Search for the cell housing the specified text and yield its (x, y) center coordinate. 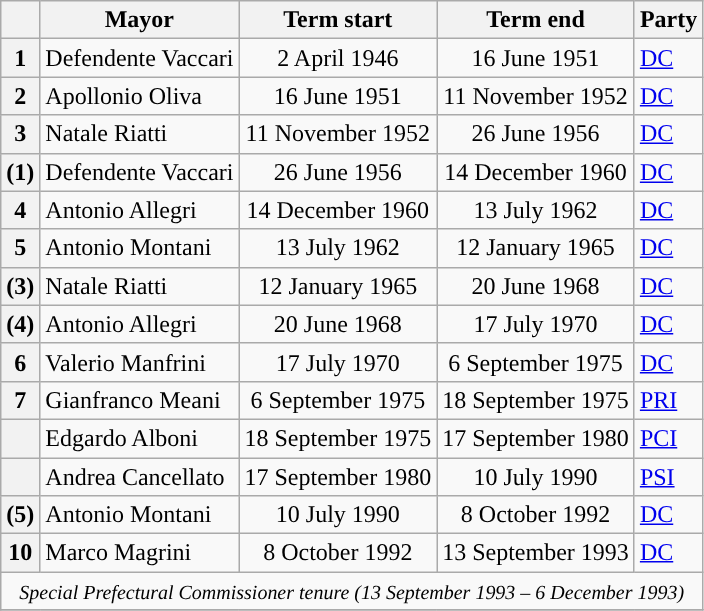
3 (20, 134)
PSI (668, 477)
10 (20, 553)
13 September 1993 (536, 553)
Party (668, 20)
(4) (20, 324)
(3) (20, 286)
Term end (536, 20)
1 (20, 58)
(5) (20, 515)
2 April 1946 (338, 58)
Special Prefectural Commissioner tenure (13 September 1993 – 6 December 1993) (352, 591)
Valerio Manfrini (140, 362)
4 (20, 210)
Andrea Cancellato (140, 477)
Mayor (140, 20)
2 (20, 96)
PCI (668, 438)
(1) (20, 172)
Apollonio Oliva (140, 96)
7 (20, 400)
Edgardo Alboni (140, 438)
PRI (668, 400)
Term start (338, 20)
5 (20, 248)
Marco Magrini (140, 553)
6 (20, 362)
Gianfranco Meani (140, 400)
